Determine the [x, y] coordinate at the center of the cell enclosing the given text.  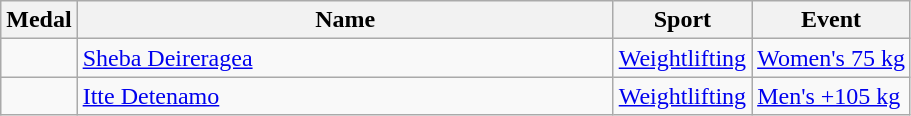
Name [345, 20]
Women's 75 kg [832, 58]
Sheba Deireragea [345, 58]
Event [832, 20]
Itte Detenamo [345, 96]
Men's +105 kg [832, 96]
Medal [39, 20]
Sport [682, 20]
